Pinpoint the cell where the given text exists, returning its (x, y) midpoint coordinate. 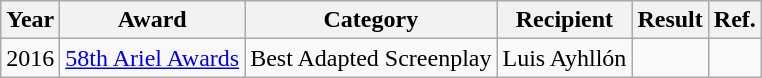
Best Adapted Screenplay (371, 58)
2016 (30, 58)
Category (371, 20)
58th Ariel Awards (152, 58)
Recipient (564, 20)
Award (152, 20)
Year (30, 20)
Luis Ayhllón (564, 58)
Ref. (734, 20)
Result (670, 20)
